Extract the (x, y) coordinate from the center of the cell holding the provided text.  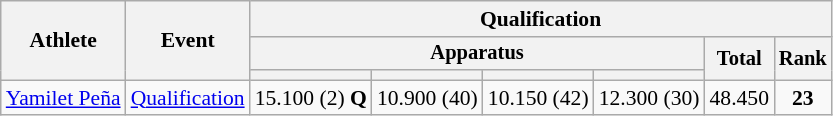
Rank (803, 58)
Athlete (64, 40)
15.100 (2) Q (311, 98)
Total (740, 58)
12.300 (30) (650, 98)
Yamilet Peña (64, 98)
10.150 (42) (538, 98)
10.900 (40) (428, 98)
Apparatus (478, 54)
48.450 (740, 98)
Event (188, 40)
23 (803, 98)
